From the cell containing the given text, extract its center point as (X, Y) coordinate. 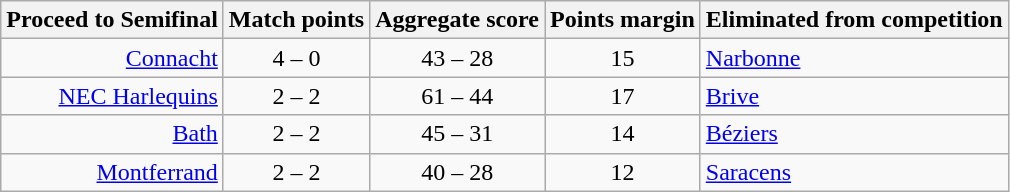
Montferrand (112, 172)
Eliminated from competition (854, 20)
Saracens (854, 172)
Béziers (854, 134)
Narbonne (854, 58)
Proceed to Semifinal (112, 20)
45 – 31 (458, 134)
61 – 44 (458, 96)
Connacht (112, 58)
43 – 28 (458, 58)
17 (623, 96)
Match points (296, 20)
Aggregate score (458, 20)
Bath (112, 134)
NEC Harlequins (112, 96)
14 (623, 134)
40 – 28 (458, 172)
Points margin (623, 20)
4 – 0 (296, 58)
15 (623, 58)
12 (623, 172)
Brive (854, 96)
